Identify which cell holds the provided text, then report its [X, Y] central coordinate. 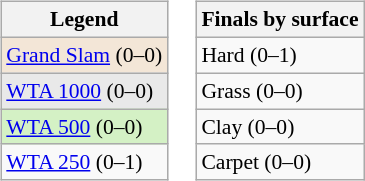
Hard (0–1) [280, 55]
WTA 500 (0–0) [84, 127]
Finals by surface [280, 20]
Clay (0–0) [280, 127]
WTA 250 (0–1) [84, 162]
Legend [84, 20]
WTA 1000 (0–0) [84, 91]
Grand Slam (0–0) [84, 55]
Grass (0–0) [280, 91]
Carpet (0–0) [280, 162]
